Identify which cell holds the provided text, then report its [x, y] central coordinate. 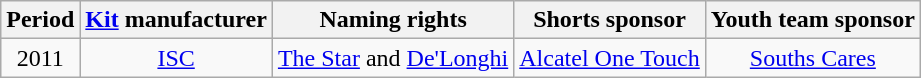
ISC [176, 58]
Souths Cares [812, 58]
Naming rights [392, 20]
Alcatel One Touch [610, 58]
2011 [40, 58]
Kit manufacturer [176, 20]
Youth team sponsor [812, 20]
Period [40, 20]
The Star and De'Longhi [392, 58]
Shorts sponsor [610, 20]
